Scan for the cell matching the given text and deliver its [X, Y] coordinate at center. 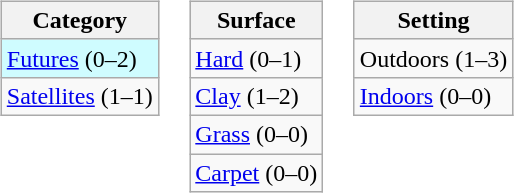
Grass (0–0) [256, 134]
Satellites (1–1) [80, 96]
Surface [256, 20]
Setting [433, 20]
Futures (0–2) [80, 58]
Carpet (0–0) [256, 173]
Indoors (0–0) [433, 96]
Outdoors (1–3) [433, 58]
Category [80, 20]
Clay (1–2) [256, 96]
Hard (0–1) [256, 58]
